Return the [X, Y] coordinate for the center point of the cell that contains the specified text.  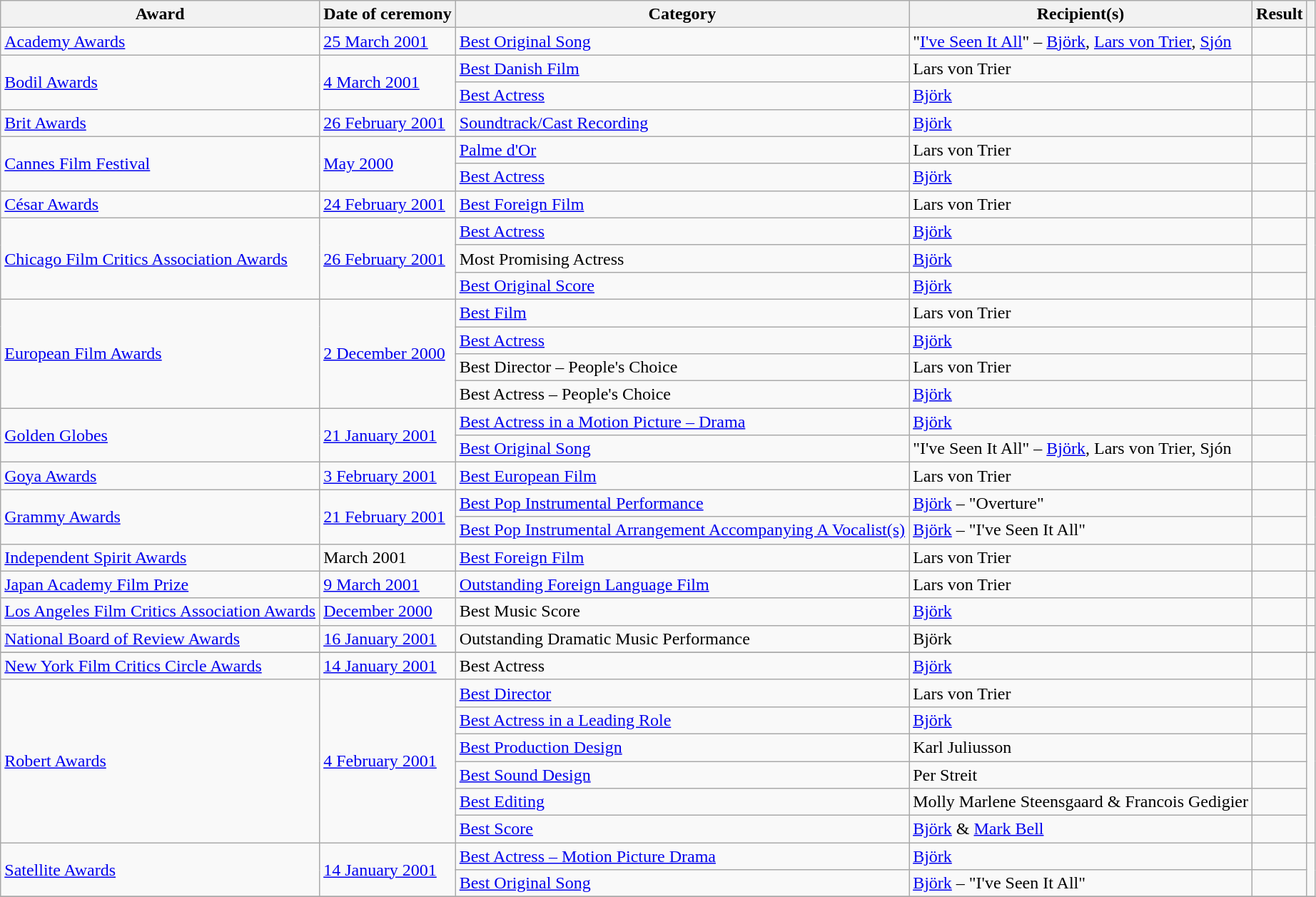
Karl Juliusson [1080, 747]
Best Danish Film [682, 69]
Independent Spirit Awards [160, 557]
Best Actress in a Motion Picture – Drama [682, 422]
Robert Awards [160, 761]
Best Pop Instrumental Arrangement Accompanying A Vocalist(s) [682, 530]
Los Angeles Film Critics Association Awards [160, 612]
Palme d'Or [682, 150]
César Awards [160, 204]
21 January 2001 [388, 435]
Recipient(s) [1080, 14]
Goya Awards [160, 476]
Björk – "Overture" [1080, 503]
9 March 2001 [388, 584]
March 2001 [388, 557]
Best Score [682, 829]
Best Production Design [682, 747]
European Film Awards [160, 353]
Date of ceremony [388, 14]
Grammy Awards [160, 517]
Golden Globes [160, 435]
Best Actress – People's Choice [682, 395]
Best Film [682, 313]
4 February 2001 [388, 761]
Chicago Film Critics Association Awards [160, 258]
Best Actress in a Leading Role [682, 720]
Best European Film [682, 476]
Outstanding Foreign Language Film [682, 584]
Satellite Awards [160, 870]
Best Sound Design [682, 774]
Molly Marlene Steensgaard & Francois Gedigier [1080, 802]
4 March 2001 [388, 82]
Brit Awards [160, 123]
Category [682, 14]
Björk & Mark Bell [1080, 829]
Best Pop Instrumental Performance [682, 503]
December 2000 [388, 612]
24 February 2001 [388, 204]
25 March 2001 [388, 41]
New York Film Critics Circle Awards [160, 666]
May 2000 [388, 163]
16 January 2001 [388, 639]
21 February 2001 [388, 517]
Result [1280, 14]
Best Music Score [682, 612]
Most Promising Actress [682, 258]
Cannes Film Festival [160, 163]
National Board of Review Awards [160, 639]
3 February 2001 [388, 476]
Best Original Score [682, 285]
Outstanding Dramatic Music Performance [682, 639]
Japan Academy Film Prize [160, 584]
Per Streit [1080, 774]
Best Director – People's Choice [682, 368]
Best Actress – Motion Picture Drama [682, 856]
Bodil Awards [160, 82]
Best Editing [682, 802]
Award [160, 14]
Soundtrack/Cast Recording [682, 123]
Best Director [682, 693]
Academy Awards [160, 41]
2 December 2000 [388, 353]
